Return (x, y) of the center of cell containing provided text 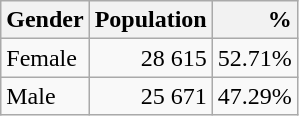
28 615 (150, 58)
52.71% (254, 58)
Gender (45, 20)
Population (150, 20)
25 671 (150, 96)
47.29% (254, 96)
% (254, 20)
Female (45, 58)
Male (45, 96)
